Locate the cell with the specified text and output its (x, y) center coordinate. 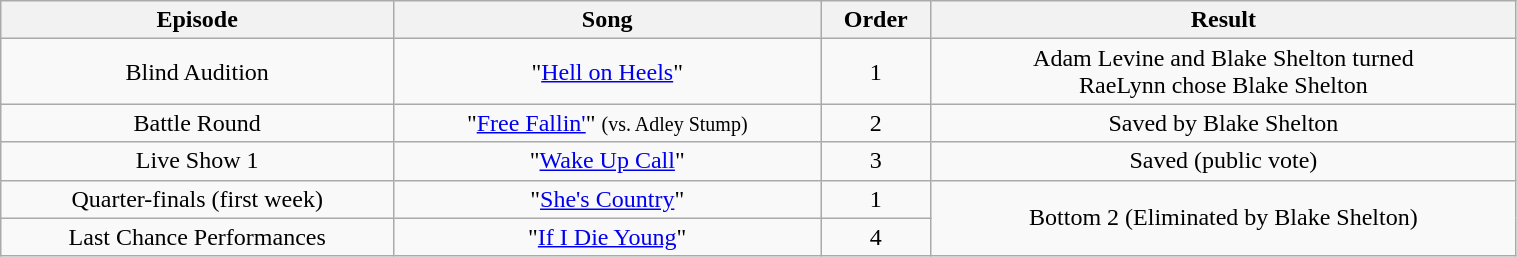
"If I Die Young" (608, 237)
Result (1224, 20)
Order (876, 20)
"Hell on Heels" (608, 72)
Battle Round (198, 123)
Episode (198, 20)
Quarter-finals (first week) (198, 199)
Live Show 1 (198, 161)
Song (608, 20)
Bottom 2 (Eliminated by Blake Shelton) (1224, 218)
3 (876, 161)
Blind Audition (198, 72)
"She's Country" (608, 199)
Adam Levine and Blake Shelton turned RaeLynn chose Blake Shelton (1224, 72)
2 (876, 123)
"Wake Up Call" (608, 161)
4 (876, 237)
"Free Fallin'" (vs. Adley Stump) (608, 123)
Last Chance Performances (198, 237)
Saved (public vote) (1224, 161)
Saved by Blake Shelton (1224, 123)
